Return [X, Y] of the center of cell containing provided text 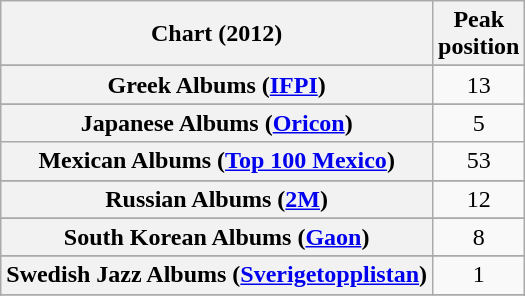
South Korean Albums (Gaon) [217, 237]
12 [479, 199]
Peakposition [479, 34]
Chart (2012) [217, 34]
Russian Albums (2M) [217, 199]
13 [479, 85]
1 [479, 275]
Swedish Jazz Albums (Sverigetopplistan) [217, 275]
5 [479, 123]
Japanese Albums (Oricon) [217, 123]
Greek Albums (IFPI) [217, 85]
8 [479, 237]
53 [479, 161]
Mexican Albums (Top 100 Mexico) [217, 161]
